Locate the cell with the specified text and output its (x, y) center coordinate. 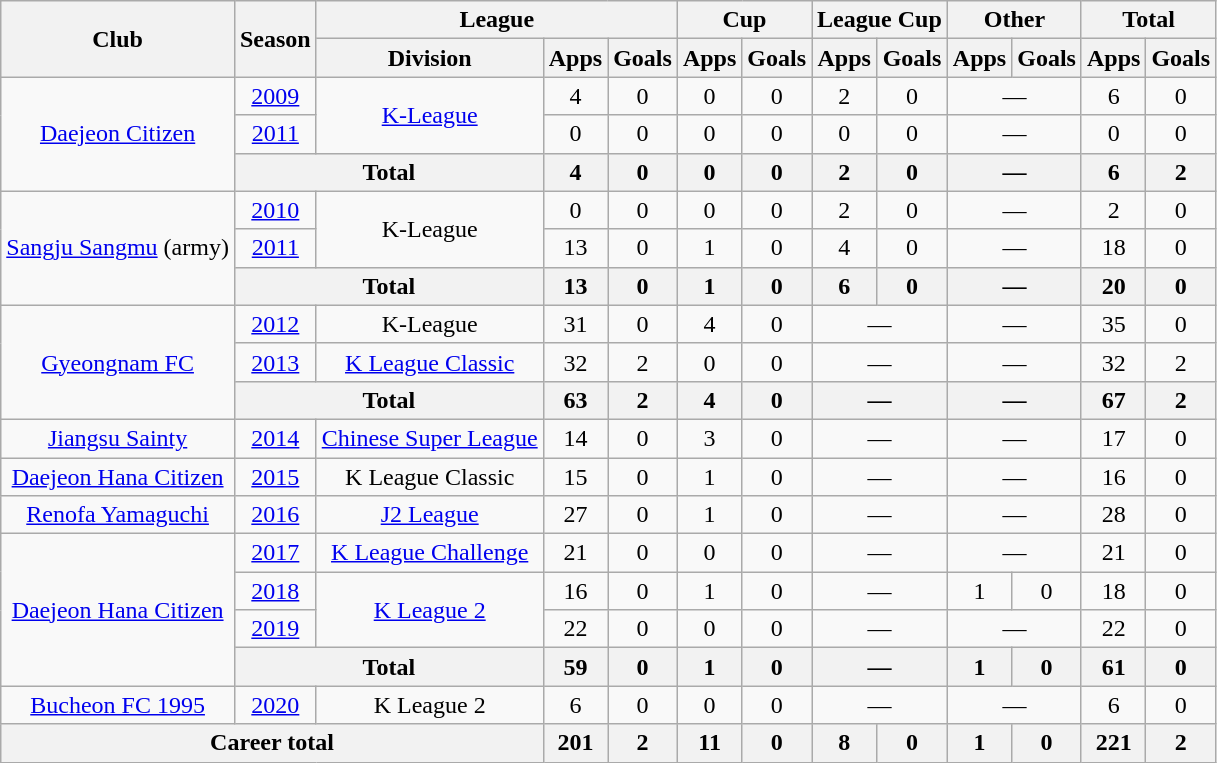
15 (575, 477)
2013 (275, 362)
20 (1113, 286)
Other (1014, 20)
Division (430, 58)
61 (1113, 667)
2009 (275, 96)
2015 (275, 477)
14 (575, 438)
2018 (275, 591)
63 (575, 400)
League Cup (880, 20)
League (496, 20)
35 (1113, 324)
Bucheon FC 1995 (118, 705)
Season (275, 39)
27 (575, 515)
Chinese Super League (430, 438)
17 (1113, 438)
J2 League (430, 515)
Daejeon Citizen (118, 134)
2017 (275, 553)
Sangju Sangmu (army) (118, 248)
28 (1113, 515)
59 (575, 667)
3 (709, 438)
2010 (275, 210)
Cup (744, 20)
K League Challenge (430, 553)
Renofa Yamaguchi (118, 515)
221 (1113, 743)
11 (709, 743)
Jiangsu Sainty (118, 438)
2019 (275, 629)
8 (844, 743)
2020 (275, 705)
2012 (275, 324)
31 (575, 324)
67 (1113, 400)
Club (118, 39)
2016 (275, 515)
2014 (275, 438)
Gyeongnam FC (118, 362)
201 (575, 743)
Career total (272, 743)
